Output the [x, y] coordinate of the center of the cell containing the given text.  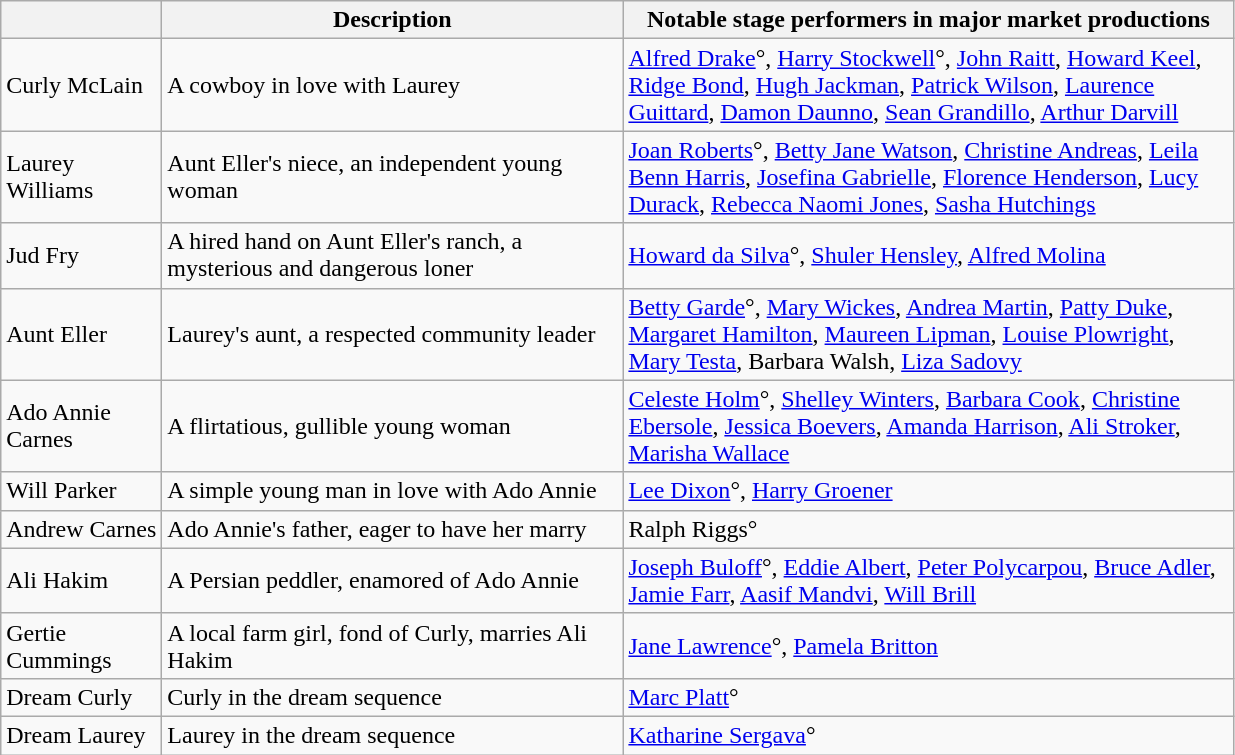
A local farm girl, fond of Curly, marries Ali Hakim [392, 646]
Katharine Sergava° [928, 735]
Laurey in the dream sequence [392, 735]
Dream Curly [82, 697]
Dream Laurey [82, 735]
Ralph Riggs° [928, 529]
Curly McLain [82, 85]
Description [392, 20]
Laurey's aunt, a respected community leader [392, 334]
Howard da Silva°, Shuler Hensley, Alfred Molina [928, 256]
Aunt Eller's niece, an independent young woman [392, 177]
Jud Fry [82, 256]
Ado Annie's father, eager to have her marry [392, 529]
Ado Annie Carnes [82, 426]
Curly in the dream sequence [392, 697]
Aunt Eller [82, 334]
Celeste Holm°, Shelley Winters, Barbara Cook, Christine Ebersole, Jessica Boevers, Amanda Harrison, Ali Stroker, Marisha Wallace [928, 426]
A Persian peddler, enamored of Ado Annie [392, 580]
Joseph Buloff°, Eddie Albert, Peter Polycarpou, Bruce Adler, Jamie Farr, Aasif Mandvi, Will Brill [928, 580]
Notable stage performers in major market productions [928, 20]
Ali Hakim [82, 580]
Will Parker [82, 491]
A flirtatious, gullible young woman [392, 426]
Gertie Cummings [82, 646]
A cowboy in love with Laurey [392, 85]
Jane Lawrence°, Pamela Britton [928, 646]
Marc Platt° [928, 697]
A simple young man in love with Ado Annie [392, 491]
A hired hand on Aunt Eller's ranch, a mysterious and dangerous loner [392, 256]
Andrew Carnes [82, 529]
Betty Garde°, Mary Wickes, Andrea Martin, Patty Duke, Margaret Hamilton, Maureen Lipman, Louise Plowright, Mary Testa, Barbara Walsh, Liza Sadovy [928, 334]
Laurey Williams [82, 177]
Lee Dixon°, Harry Groener [928, 491]
